Return the (x, y) coordinate for the center point of the cell that contains the specified text.  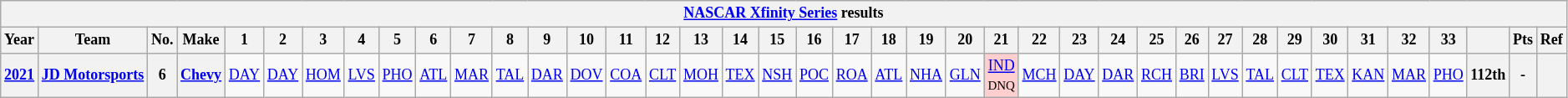
4 (361, 40)
18 (889, 40)
No. (162, 40)
Pts (1524, 40)
KAN (1368, 75)
29 (1295, 40)
Year (20, 40)
2021 (20, 75)
16 (814, 40)
BRI (1191, 75)
Chevy (201, 75)
7 (472, 40)
28 (1260, 40)
23 (1079, 40)
27 (1225, 40)
1 (244, 40)
112th (1489, 75)
31 (1368, 40)
MCH (1039, 75)
13 (702, 40)
19 (926, 40)
2 (282, 40)
10 (586, 40)
MOH (702, 75)
NSH (777, 75)
NHA (926, 75)
22 (1039, 40)
9 (548, 40)
3 (324, 40)
Make (201, 40)
INDDNQ (1001, 75)
25 (1157, 40)
12 (663, 40)
POC (814, 75)
32 (1409, 40)
RCH (1157, 75)
15 (777, 40)
HOM (324, 75)
JD Motorsports (92, 75)
14 (740, 40)
ROA (852, 75)
5 (398, 40)
30 (1330, 40)
Ref (1551, 40)
8 (510, 40)
COA (627, 75)
24 (1118, 40)
17 (852, 40)
DOV (586, 75)
33 (1449, 40)
Team (92, 40)
21 (1001, 40)
GLN (965, 75)
NASCAR Xfinity Series results (784, 13)
- (1524, 75)
20 (965, 40)
26 (1191, 40)
11 (627, 40)
